Pinpoint the cell where the given text exists, returning its (x, y) midpoint coordinate. 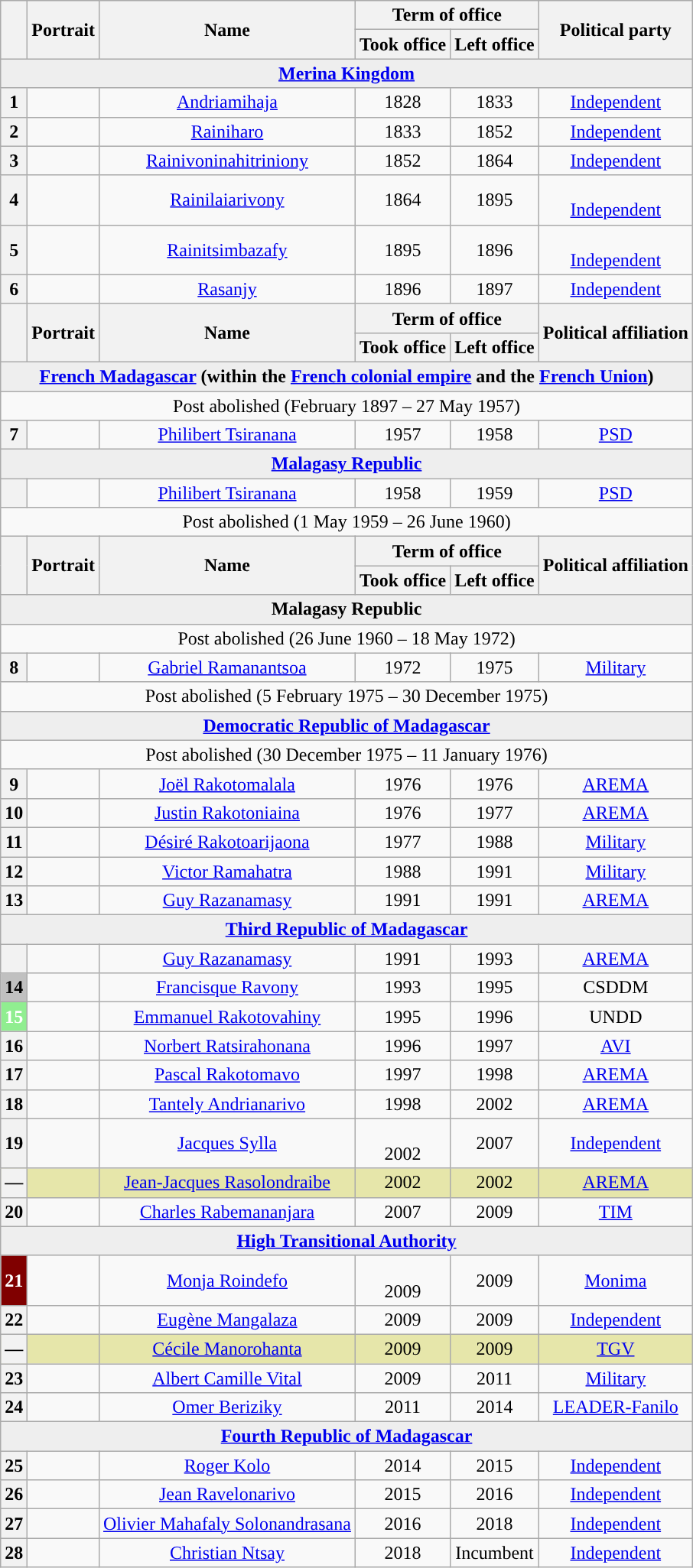
Désiré Rakotoarijaona (226, 842)
Merina Kingdom (347, 73)
Roger Kolo (226, 1466)
12 (14, 871)
Norbert Ratsirahonana (226, 1046)
Emmanuel Rakotovahiny (226, 1017)
2 (14, 131)
1 (14, 102)
TGV (615, 1349)
CSDDM (615, 988)
5 (14, 249)
Rainilaiarivony (226, 200)
Democratic Republic of Madagascar (347, 726)
1975 (495, 667)
14 (14, 988)
4 (14, 200)
Post abolished (5 February 1975 – 30 December 1975) (347, 696)
High Transitional Authority (347, 1241)
26 (14, 1495)
23 (14, 1378)
Post abolished (February 1897 – 27 May 1957) (347, 406)
Gabriel Ramanantsoa (226, 667)
Political party (615, 30)
Cécile Manorohanta (226, 1349)
LEADER-Fanilo (615, 1407)
Fourth Republic of Madagascar (347, 1437)
28 (14, 1553)
Rainiharo (226, 131)
Jean-Jacques Rasolondraibe (226, 1183)
18 (14, 1104)
Olivier Mahafaly Solonandrasana (226, 1524)
Jacques Sylla (226, 1144)
21 (14, 1280)
9 (14, 784)
Third Republic of Madagascar (347, 930)
Monja Roindefo (226, 1280)
AVI (615, 1046)
Francisque Ravony (226, 988)
17 (14, 1075)
25 (14, 1466)
French Madagascar (within the French colonial empire and the French Union) (347, 376)
1828 (402, 102)
TIM (615, 1212)
Eugène Mangalaza (226, 1320)
1957 (402, 435)
Omer Beriziky (226, 1407)
UNDD (615, 1017)
1972 (402, 667)
1897 (495, 289)
6 (14, 289)
Post abolished (1 May 1959 – 26 June 1960) (347, 522)
7 (14, 435)
19 (14, 1144)
11 (14, 842)
Rainivoninahitriniony (226, 161)
13 (14, 901)
Post abolished (26 June 1960 – 18 May 1972) (347, 638)
Incumbent (495, 1553)
Charles Rabemananjara (226, 1212)
10 (14, 813)
16 (14, 1046)
Rasanjy (226, 289)
1959 (495, 493)
Albert Camille Vital (226, 1378)
Rainitsimbazafy (226, 249)
15 (14, 1017)
20 (14, 1212)
Christian Ntsay (226, 1553)
8 (14, 667)
3 (14, 161)
24 (14, 1407)
Andriamihaja (226, 102)
Justin Rakotoniaina (226, 813)
Pascal Rakotomavo (226, 1075)
22 (14, 1320)
Victor Ramahatra (226, 871)
Post abolished (30 December 1975 – 11 January 1976) (347, 755)
Jean Ravelonarivo (226, 1495)
Tantely Andrianarivo (226, 1104)
Monima (615, 1280)
27 (14, 1524)
Joël Rakotomalala (226, 784)
